Scan for the cell matching the given text and deliver its [X, Y] coordinate at center. 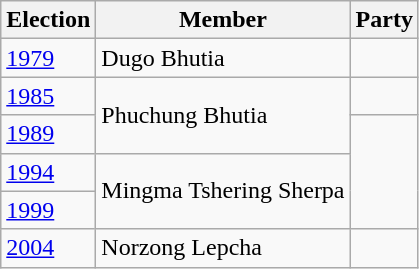
1985 [48, 96]
Phuchung Bhutia [223, 115]
1999 [48, 210]
Party [384, 20]
Mingma Tshering Sherpa [223, 191]
Dugo Bhutia [223, 58]
2004 [48, 248]
Member [223, 20]
Election [48, 20]
1989 [48, 134]
Norzong Lepcha [223, 248]
1994 [48, 172]
1979 [48, 58]
